Locate the cell with the specified text and output its [x, y] center coordinate. 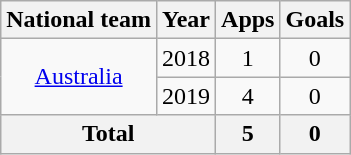
Year [186, 20]
Total [108, 134]
Australia [79, 77]
2018 [186, 58]
5 [248, 134]
1 [248, 58]
2019 [186, 96]
Apps [248, 20]
Goals [315, 20]
National team [79, 20]
4 [248, 96]
